Capture the cell that displays the provided text and extract its [X, Y] central coordinate. 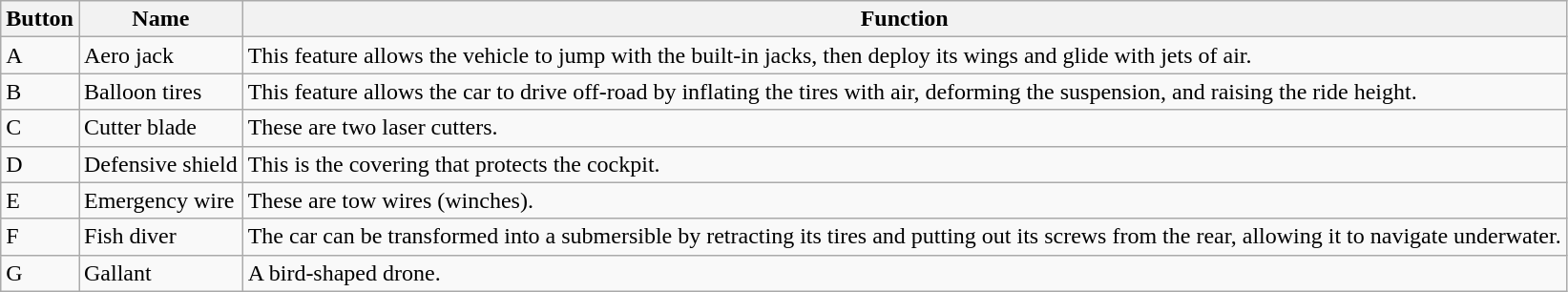
Gallant [160, 273]
These are tow wires (winches). [905, 200]
Function [905, 19]
The car can be transformed into a submersible by retracting its tires and putting out its screws from the rear, allowing it to navigate underwater. [905, 237]
F [40, 237]
Emergency wire [160, 200]
A bird-shaped drone. [905, 273]
This feature allows the car to drive off-road by inflating the tires with air, deforming the suspension, and raising the ride height. [905, 92]
This feature allows the vehicle to jump with the built-in jacks, then deploy its wings and glide with jets of air. [905, 55]
This is the covering that protects the cockpit. [905, 164]
Name [160, 19]
Cutter blade [160, 128]
Fish diver [160, 237]
Button [40, 19]
These are two laser cutters. [905, 128]
B [40, 92]
A [40, 55]
Balloon tires [160, 92]
C [40, 128]
E [40, 200]
Aero jack [160, 55]
G [40, 273]
D [40, 164]
Defensive shield [160, 164]
